Locate the cell with the specified text and output its (X, Y) center coordinate. 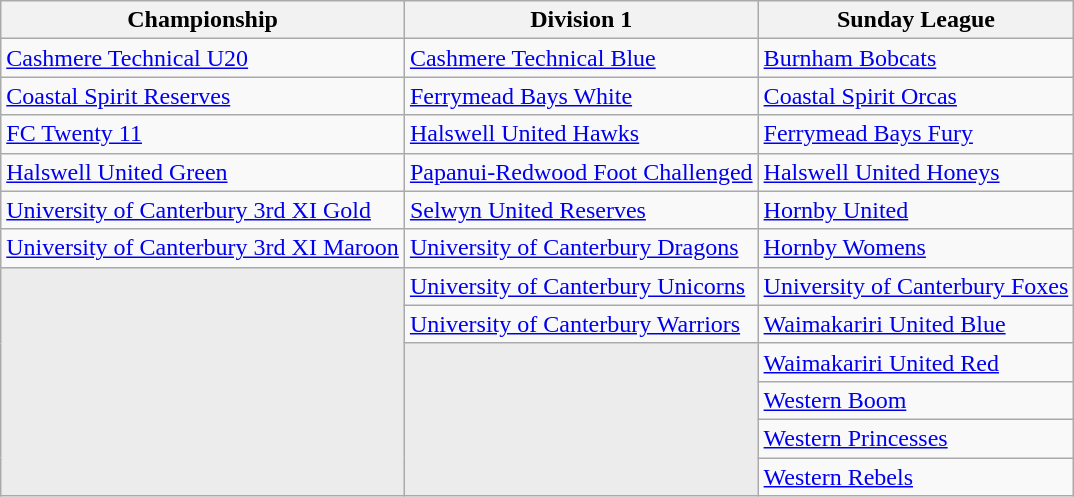
Division 1 (581, 20)
Western Princesses (916, 438)
Selwyn United Reserves (581, 210)
Hornby United (916, 210)
University of Canterbury Unicorns (581, 286)
Waimakariri United Blue (916, 324)
Sunday League (916, 20)
Ferrymead Bays White (581, 96)
Halswell United Hawks (581, 134)
Ferrymead Bays Fury (916, 134)
Waimakariri United Red (916, 362)
University of Canterbury Foxes (916, 286)
Western Rebels (916, 477)
Burnham Bobcats (916, 58)
Cashmere Technical Blue (581, 58)
Papanui-Redwood Foot Challenged (581, 172)
Coastal Spirit Reserves (203, 96)
University of Canterbury 3rd XI Maroon (203, 248)
Coastal Spirit Orcas (916, 96)
Championship (203, 20)
Western Boom (916, 400)
University of Canterbury Dragons (581, 248)
Cashmere Technical U20 (203, 58)
University of Canterbury Warriors (581, 324)
FC Twenty 11 (203, 134)
Halswell United Green (203, 172)
University of Canterbury 3rd XI Gold (203, 210)
Hornby Womens (916, 248)
Halswell United Honeys (916, 172)
